From the cell containing the given text, extract its center point as (X, Y) coordinate. 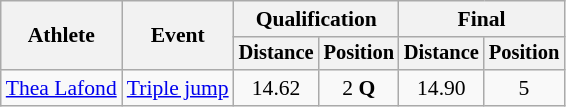
Triple jump (178, 88)
Athlete (62, 36)
14.62 (276, 88)
Qualification (316, 19)
Thea Lafond (62, 88)
Event (178, 36)
Final (482, 19)
5 (524, 88)
14.90 (442, 88)
2 Q (359, 88)
